For the text-containing cell, return its midpoint in (X, Y) coordinate format. 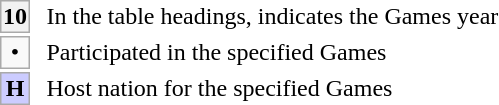
• (15, 52)
10 (15, 16)
H (15, 88)
